From the cell containing the given text, extract its center point as [x, y] coordinate. 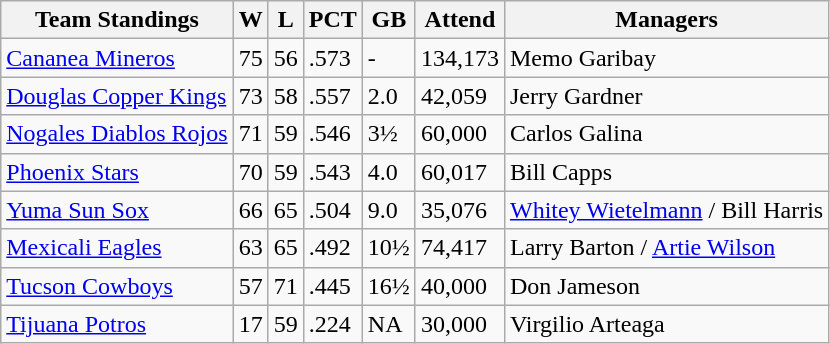
W [250, 20]
2.0 [388, 96]
Team Standings [117, 20]
Managers [666, 20]
Larry Barton / Artie Wilson [666, 248]
.546 [332, 134]
Phoenix Stars [117, 172]
66 [250, 210]
Tijuana Potros [117, 324]
4.0 [388, 172]
63 [250, 248]
Jerry Gardner [666, 96]
Don Jameson [666, 286]
57 [250, 286]
74,417 [460, 248]
.224 [332, 324]
Tucson Cowboys [117, 286]
35,076 [460, 210]
.557 [332, 96]
.543 [332, 172]
NA [388, 324]
58 [286, 96]
40,000 [460, 286]
Bill Capps [666, 172]
70 [250, 172]
.504 [332, 210]
Virgilio Arteaga [666, 324]
Yuma Sun Sox [117, 210]
.573 [332, 58]
Attend [460, 20]
60,017 [460, 172]
Cananea Mineros [117, 58]
L [286, 20]
- [388, 58]
Whitey Wietelmann / Bill Harris [666, 210]
GB [388, 20]
PCT [332, 20]
60,000 [460, 134]
56 [286, 58]
16½ [388, 286]
Nogales Diablos Rojos [117, 134]
75 [250, 58]
30,000 [460, 324]
3½ [388, 134]
Douglas Copper Kings [117, 96]
.445 [332, 286]
9.0 [388, 210]
42,059 [460, 96]
17 [250, 324]
134,173 [460, 58]
Mexicali Eagles [117, 248]
Memo Garibay [666, 58]
73 [250, 96]
Carlos Galina [666, 134]
.492 [332, 248]
10½ [388, 248]
